Find where the given text appears and provide that cell's center as [x, y] coordinate. 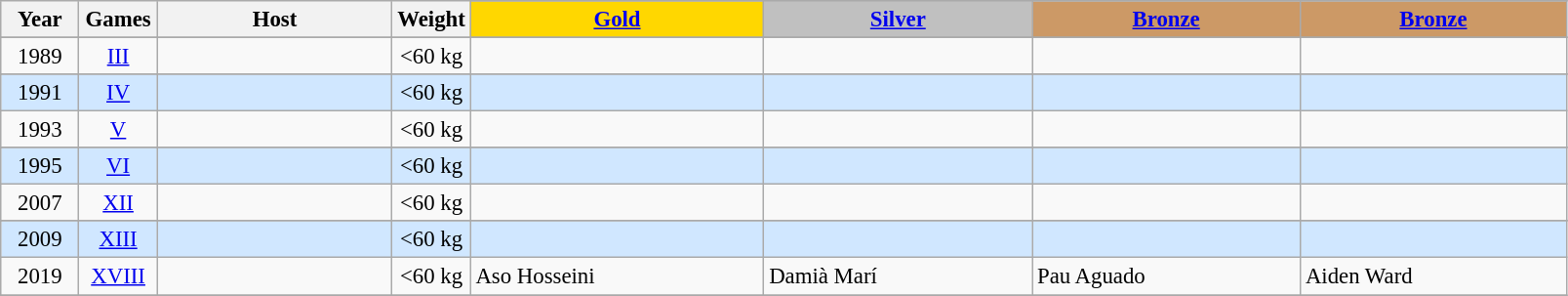
XII [118, 203]
V [118, 130]
Year [40, 20]
XVIII [118, 276]
Pau Aguado [1167, 276]
1995 [40, 166]
Aso Hosseini [617, 276]
2007 [40, 203]
Host [275, 20]
Games [118, 20]
1991 [40, 93]
XIII [118, 239]
1993 [40, 130]
Gold [617, 20]
VI [118, 166]
IV [118, 93]
III [118, 57]
2009 [40, 239]
Damià Marí [898, 276]
2019 [40, 276]
Aiden Ward [1434, 276]
Silver [898, 20]
1989 [40, 57]
Weight [431, 20]
